From the cell containing the given text, extract its center point as (x, y) coordinate. 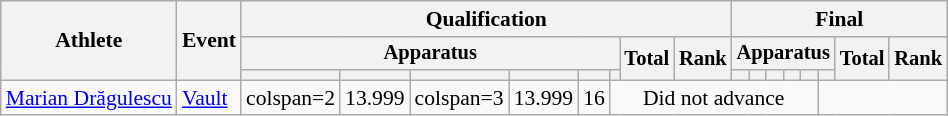
Athlete (89, 40)
16 (594, 98)
Final (840, 19)
Marian Drăgulescu (89, 98)
colspan=2 (290, 98)
Qualification (486, 19)
Event (209, 40)
Vault (209, 98)
Did not advance (714, 98)
colspan=3 (460, 98)
